For the text-containing cell, return its midpoint in (X, Y) coordinate format. 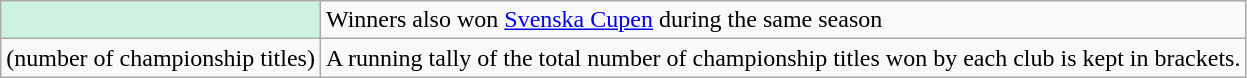
A running tally of the total number of championship titles won by each club is kept in brackets. (783, 58)
Winners also won Svenska Cupen during the same season (783, 20)
(number of championship titles) (161, 58)
